Identify which cell holds the provided text, then report its [X, Y] central coordinate. 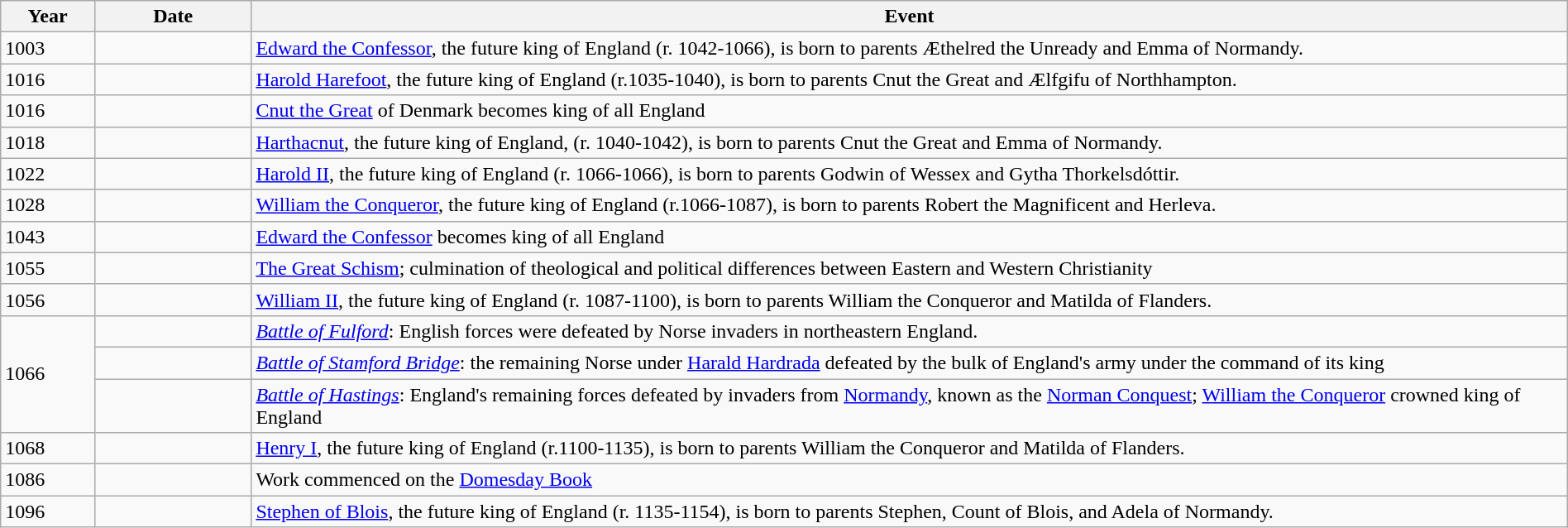
Year [48, 17]
1028 [48, 205]
William the Conqueror, the future king of England (r.1066-1087), is born to parents Robert the Magnificent and Herleva. [910, 205]
Work commenced on the Domesday Book [910, 480]
Edward the Confessor, the future king of England (r. 1042-1066), is born to parents Æthelred the Unready and Emma of Normandy. [910, 48]
1018 [48, 142]
1096 [48, 511]
Cnut the Great of Denmark becomes king of all England [910, 111]
1068 [48, 449]
William II, the future king of England (r. 1087-1100), is born to parents William the Conqueror and Matilda of Flanders. [910, 300]
1055 [48, 268]
1043 [48, 237]
Harold II, the future king of England (r. 1066-1066), is born to parents Godwin of Wessex and Gytha Thorkelsdóttir. [910, 174]
The Great Schism; culmination of theological and political differences between Eastern and Western Christianity [910, 268]
Battle of Fulford: English forces were defeated by Norse invaders in northeastern England. [910, 331]
1056 [48, 300]
Harold Harefoot, the future king of England (r.1035-1040), is born to parents Cnut the Great and Ælfgifu of Northhampton. [910, 79]
Edward the Confessor becomes king of all England [910, 237]
1086 [48, 480]
Stephen of Blois, the future king of England (r. 1135-1154), is born to parents Stephen, Count of Blois, and Adela of Normandy. [910, 511]
Event [910, 17]
Battle of Stamford Bridge: the remaining Norse under Harald Hardrada defeated by the bulk of England's army under the command of its king [910, 362]
1022 [48, 174]
1003 [48, 48]
1066 [48, 374]
Henry I, the future king of England (r.1100-1135), is born to parents William the Conqueror and Matilda of Flanders. [910, 449]
Harthacnut, the future king of England, (r. 1040-1042), is born to parents Cnut the Great and Emma of Normandy. [910, 142]
Date [172, 17]
